Identify which cell holds the provided text, then report its [X, Y] central coordinate. 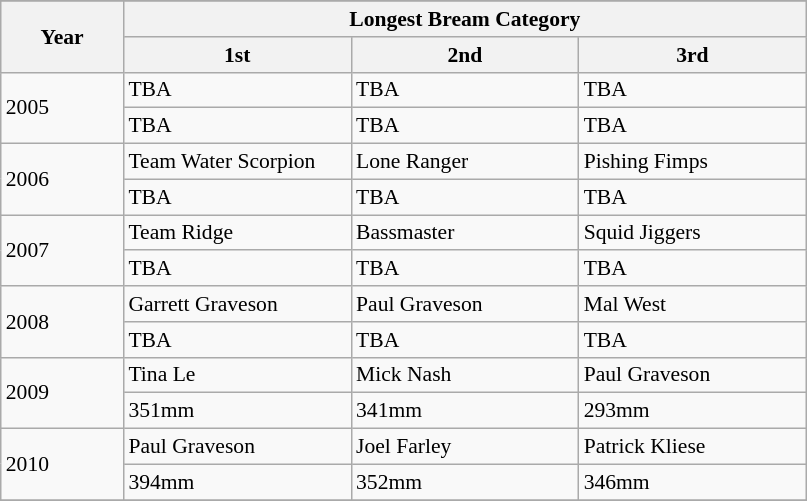
2005 [62, 108]
3rd [693, 55]
394mm [237, 482]
2010 [62, 464]
2nd [465, 55]
Mick Nash [465, 375]
351mm [237, 411]
Tina Le [237, 375]
Team Ridge [237, 233]
341mm [465, 411]
346mm [693, 482]
2006 [62, 180]
293mm [693, 411]
Pishing Fimps [693, 162]
Year [62, 36]
Bassmaster [465, 233]
Mal West [693, 304]
1st [237, 55]
Longest Bream Category [464, 19]
Garrett Graveson [237, 304]
352mm [465, 482]
2009 [62, 392]
2008 [62, 322]
2007 [62, 250]
Patrick Kliese [693, 447]
Team Water Scorpion [237, 162]
Joel Farley [465, 447]
Squid Jiggers [693, 233]
Lone Ranger [465, 162]
